Identify which cell holds the provided text, then report its (x, y) central coordinate. 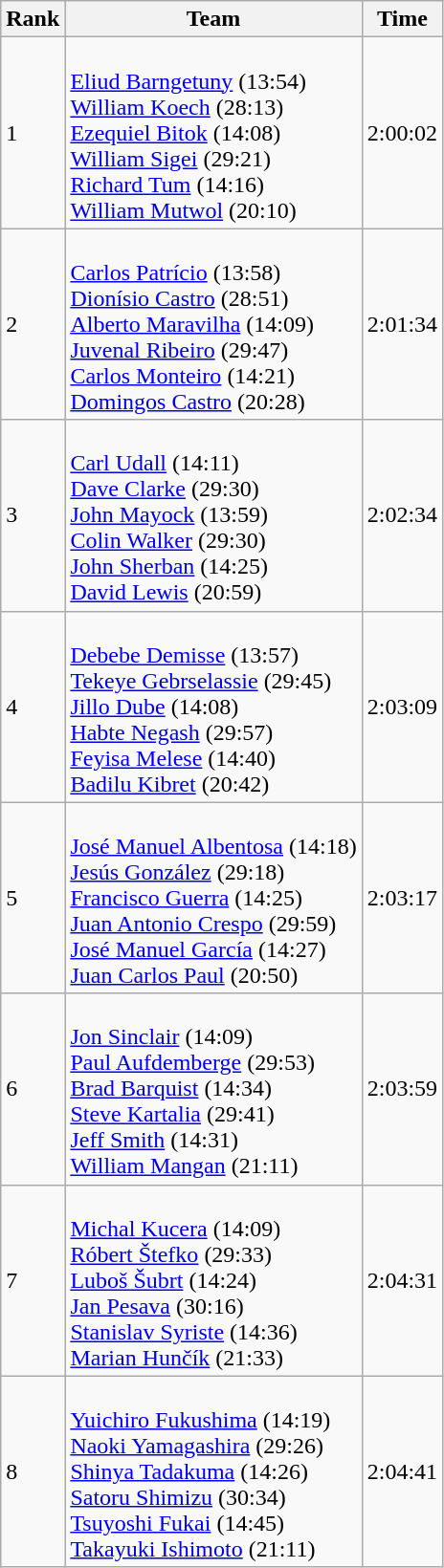
4 (33, 707)
Yuichiro Fukushima (14:19)Naoki Yamagashira (29:26)Shinya Tadakuma (14:26)Satoru Shimizu (30:34)Tsuyoshi Fukai (14:45)Takayuki Ishimoto (21:11) (213, 1471)
2 (33, 324)
2:04:41 (402, 1471)
Rank (33, 19)
2:02:34 (402, 515)
Team (213, 19)
2:01:34 (402, 324)
Carlos Patrício (13:58)Dionísio Castro (28:51)Alberto Maravilha (14:09)Juvenal Ribeiro (29:47)Carlos Monteiro (14:21)Domingos Castro (20:28) (213, 324)
Michal Kucera (14:09)Róbert Štefko (29:33)Luboš Šubrt (14:24)Jan Pesava (30:16)Stanislav Syriste (14:36)Marian Hunčík (21:33) (213, 1280)
2:04:31 (402, 1280)
Carl Udall (14:11)Dave Clarke (29:30)John Mayock (13:59)Colin Walker (29:30)John Sherban (14:25)David Lewis (20:59) (213, 515)
1 (33, 133)
8 (33, 1471)
Debebe Demisse (13:57)Tekeye Gebrselassie (29:45)Jillo Dube (14:08)Habte Negash (29:57)Feyisa Melese (14:40)Badilu Kibret (20:42) (213, 707)
Time (402, 19)
2:00:02 (402, 133)
2:03:59 (402, 1089)
Jon Sinclair (14:09)Paul Aufdemberge (29:53)Brad Barquist (14:34)Steve Kartalia (29:41)Jeff Smith (14:31)William Mangan (21:11) (213, 1089)
6 (33, 1089)
5 (33, 898)
3 (33, 515)
Eliud Barngetuny (13:54)William Koech (28:13)Ezequiel Bitok (14:08)William Sigei (29:21)Richard Tum (14:16)William Mutwol (20:10) (213, 133)
2:03:17 (402, 898)
2:03:09 (402, 707)
7 (33, 1280)
